For the text-containing cell, return its midpoint in (x, y) coordinate format. 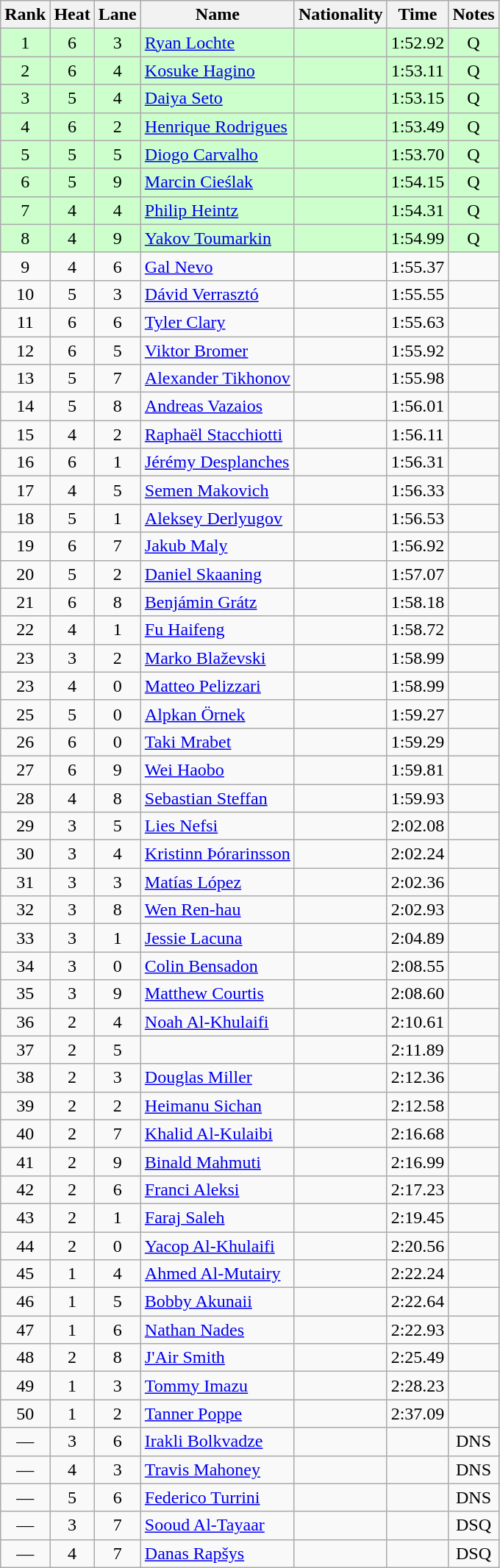
Marcin Cieślak (218, 182)
Benjámin Grátz (218, 602)
2:28.23 (418, 1386)
2:22.24 (418, 1274)
2:20.56 (418, 1246)
2:04.89 (418, 938)
Yakov Toumarkin (218, 238)
Tyler Clary (218, 322)
Matías López (218, 882)
Dávid Verrasztó (218, 294)
Nathan Nades (218, 1330)
16 (25, 462)
Lies Nefsi (218, 826)
Marko Blaževski (218, 658)
1:53.49 (418, 126)
Henrique Rodrigues (218, 126)
26 (25, 742)
1:56.31 (418, 462)
1:55.98 (418, 379)
30 (25, 854)
Notes (474, 15)
1:57.07 (418, 574)
39 (25, 1106)
Semen Makovich (218, 490)
Travis Mahoney (218, 1469)
10 (25, 294)
1:52.92 (418, 43)
Faraj Saleh (218, 1217)
19 (25, 546)
2:17.23 (418, 1189)
Wen Ren-hau (218, 910)
1:59.93 (418, 798)
Sooud Al-Tayaar (218, 1525)
Alpkan Örnek (218, 714)
2:19.45 (418, 1217)
Franci Aleksi (218, 1189)
1:53.70 (418, 154)
2:02.24 (418, 854)
Sebastian Steffan (218, 798)
Gal Nevo (218, 266)
22 (25, 630)
2:37.09 (418, 1414)
1:59.81 (418, 770)
15 (25, 434)
50 (25, 1414)
1:56.01 (418, 407)
Fu Haifeng (218, 630)
Tommy Imazu (218, 1386)
Yacop Al-Khulaifi (218, 1246)
1:56.11 (418, 434)
2:08.55 (418, 966)
1:56.53 (418, 518)
2:08.60 (418, 994)
29 (25, 826)
Danas Rapšys (218, 1553)
2:12.36 (418, 1078)
Irakli Bolkvadze (218, 1442)
Jakub Maly (218, 546)
Diogo Carvalho (218, 154)
40 (25, 1134)
2:10.61 (418, 1022)
42 (25, 1189)
1:56.33 (418, 490)
Bobby Akunaii (218, 1302)
Viktor Bromer (218, 351)
Heimanu Sichan (218, 1106)
31 (25, 882)
1:54.15 (418, 182)
35 (25, 994)
Jérémy Desplanches (218, 462)
Binald Mahmuti (218, 1161)
32 (25, 910)
2:02.93 (418, 910)
18 (25, 518)
2:25.49 (418, 1358)
1:59.29 (418, 742)
Raphaël Stacchiotti (218, 434)
J'Air Smith (218, 1358)
2:11.89 (418, 1050)
Ahmed Al-Mutairy (218, 1274)
Kosuke Hagino (218, 71)
17 (25, 490)
1:55.92 (418, 351)
11 (25, 322)
Matthew Courtis (218, 994)
1:55.63 (418, 322)
1:58.18 (418, 602)
Taki Mrabet (218, 742)
Noah Al-Khulaifi (218, 1022)
14 (25, 407)
Daniel Skaaning (218, 574)
Name (218, 15)
2:22.93 (418, 1330)
Time (418, 15)
Rank (25, 15)
Colin Bensadon (218, 966)
34 (25, 966)
2:12.58 (418, 1106)
Tanner Poppe (218, 1414)
1:55.37 (418, 266)
Jessie Lacuna (218, 938)
Aleksey Derlyugov (218, 518)
46 (25, 1302)
44 (25, 1246)
Daiya Seto (218, 99)
25 (25, 714)
Douglas Miller (218, 1078)
28 (25, 798)
21 (25, 602)
45 (25, 1274)
Wei Haobo (218, 770)
Philip Heintz (218, 210)
37 (25, 1050)
13 (25, 379)
20 (25, 574)
2:22.64 (418, 1302)
1:56.92 (418, 546)
Khalid Al-Kulaibi (218, 1134)
Heat (72, 15)
Nationality (340, 15)
1:54.31 (418, 210)
1:53.11 (418, 71)
Alexander Tikhonov (218, 379)
36 (25, 1022)
38 (25, 1078)
43 (25, 1217)
1:53.15 (418, 99)
33 (25, 938)
2:16.68 (418, 1134)
1:55.55 (418, 294)
Lane (118, 15)
48 (25, 1358)
1:54.99 (418, 238)
Ryan Lochte (218, 43)
2:16.99 (418, 1161)
Federico Turrini (218, 1497)
2:02.08 (418, 826)
2:02.36 (418, 882)
47 (25, 1330)
41 (25, 1161)
27 (25, 770)
12 (25, 351)
49 (25, 1386)
1:58.72 (418, 630)
1:59.27 (418, 714)
Andreas Vazaios (218, 407)
Matteo Pelizzari (218, 686)
Kristinn Þórarinsson (218, 854)
